Detect which cell encompasses the target text, then output its (X, Y) center coordinate. 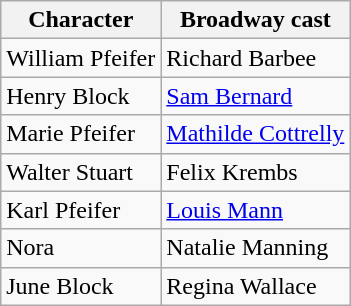
Character (81, 20)
Felix Krembs (256, 172)
Louis Mann (256, 210)
Nora (81, 248)
Broadway cast (256, 20)
Henry Block (81, 96)
Karl Pfeifer (81, 210)
Marie Pfeifer (81, 134)
Mathilde Cottrelly (256, 134)
June Block (81, 286)
William Pfeifer (81, 58)
Richard Barbee (256, 58)
Natalie Manning (256, 248)
Walter Stuart (81, 172)
Sam Bernard (256, 96)
Regina Wallace (256, 286)
